Detect which cell encompasses the target text, then output its (X, Y) center coordinate. 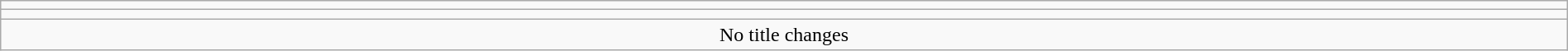
No title changes (784, 35)
